Find where the given text appears and provide that cell's center as (X, Y) coordinate. 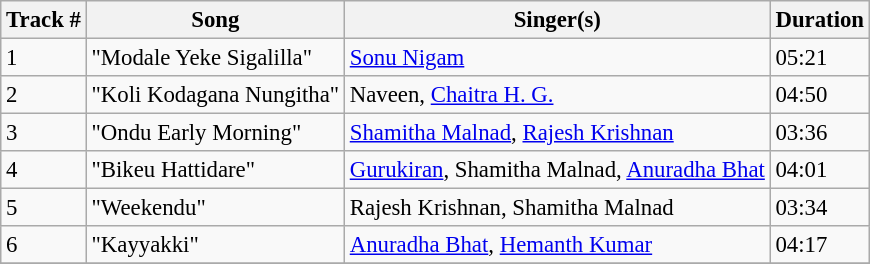
2 (44, 95)
Rajesh Krishnan, Shamitha Malnad (557, 208)
Singer(s) (557, 20)
3 (44, 133)
Shamitha Malnad, Rajesh Krishnan (557, 133)
Gurukiran, Shamitha Malnad, Anuradha Bhat (557, 170)
1 (44, 58)
Duration (820, 20)
"Kayyakki" (215, 245)
"Bikeu Hattidare" (215, 170)
"Ondu Early Morning" (215, 133)
03:34 (820, 208)
Sonu Nigam (557, 58)
04:01 (820, 170)
"Weekendu" (215, 208)
Anuradha Bhat, Hemanth Kumar (557, 245)
5 (44, 208)
04:50 (820, 95)
Song (215, 20)
Track # (44, 20)
6 (44, 245)
03:36 (820, 133)
Naveen, Chaitra H. G. (557, 95)
"Modale Yeke Sigalilla" (215, 58)
05:21 (820, 58)
"Koli Kodagana Nungitha" (215, 95)
4 (44, 170)
04:17 (820, 245)
